Extract the (x, y) coordinate from the center of the cell holding the provided text.  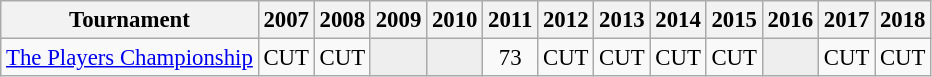
73 (510, 58)
2008 (342, 20)
2018 (903, 20)
2007 (286, 20)
2011 (510, 20)
2014 (678, 20)
2013 (622, 20)
2016 (790, 20)
The Players Championship (130, 58)
2015 (734, 20)
2009 (398, 20)
2010 (455, 20)
2017 (846, 20)
Tournament (130, 20)
2012 (566, 20)
